Find where the given text appears and provide that cell's center as [x, y] coordinate. 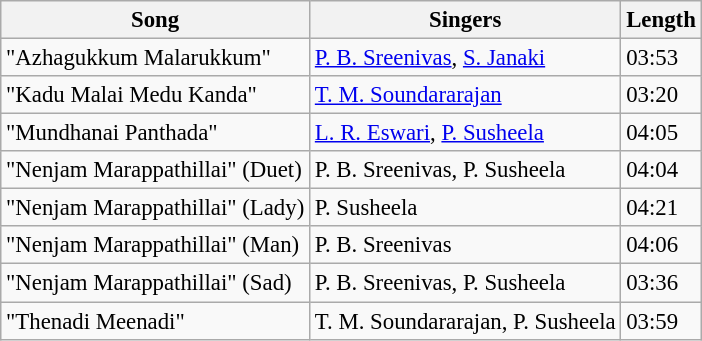
"Nenjam Marappathillai" (Sad) [156, 283]
04:21 [661, 208]
L. R. Eswari, P. Susheela [466, 133]
03:20 [661, 95]
"Mundhanai Panthada" [156, 133]
04:05 [661, 133]
04:04 [661, 170]
T. M. Soundararajan [466, 95]
03:53 [661, 58]
P. B. Sreenivas [466, 245]
Singers [466, 20]
"Azhagukkum Malarukkum" [156, 58]
"Kadu Malai Medu Kanda" [156, 95]
"Thenadi Meenadi" [156, 321]
"Nenjam Marappathillai" (Lady) [156, 208]
P. Susheela [466, 208]
"Nenjam Marappathillai" (Man) [156, 245]
P. B. Sreenivas, S. Janaki [466, 58]
04:06 [661, 245]
Length [661, 20]
03:59 [661, 321]
03:36 [661, 283]
"Nenjam Marappathillai" (Duet) [156, 170]
T. M. Soundararajan, P. Susheela [466, 321]
Song [156, 20]
